Find where the given text appears and provide that cell's center as [x, y] coordinate. 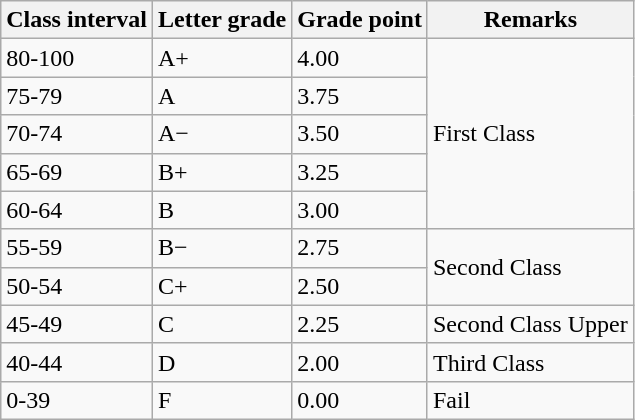
Second Class [530, 267]
65-69 [77, 172]
Fail [530, 400]
2.00 [360, 362]
4.00 [360, 58]
A− [222, 134]
B+ [222, 172]
Class interval [77, 20]
3.00 [360, 210]
0-39 [77, 400]
Third Class [530, 362]
Grade point [360, 20]
First Class [530, 134]
3.75 [360, 96]
80-100 [77, 58]
0.00 [360, 400]
3.25 [360, 172]
A+ [222, 58]
2.75 [360, 248]
B [222, 210]
55-59 [77, 248]
2.25 [360, 324]
75-79 [77, 96]
2.50 [360, 286]
F [222, 400]
70-74 [77, 134]
Letter grade [222, 20]
45-49 [77, 324]
D [222, 362]
50-54 [77, 286]
A [222, 96]
3.50 [360, 134]
C [222, 324]
40-44 [77, 362]
Second Class Upper [530, 324]
B− [222, 248]
C+ [222, 286]
60-64 [77, 210]
Remarks [530, 20]
